Provide the [x, y] coordinate of the cell's center where the given text is located.  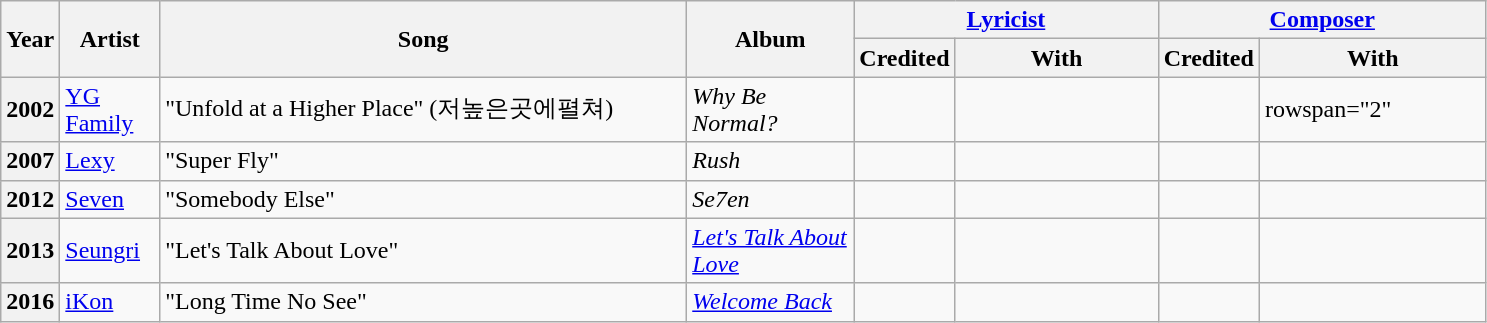
Se7en [770, 199]
2007 [30, 161]
Welcome Back [770, 302]
Song [424, 39]
Seungri [110, 250]
2016 [30, 302]
Composer [1322, 20]
Artist [110, 39]
Rush [770, 161]
Let's Talk About Love [770, 250]
iKon [110, 302]
2002 [30, 110]
YG Family [110, 110]
"Long Time No See" [424, 302]
"Let's Talk About Love" [424, 250]
Lexy [110, 161]
Year [30, 39]
Why Be Normal? [770, 110]
Lyricist [1006, 20]
"Somebody Else" [424, 199]
rowspan="2" [1372, 110]
2012 [30, 199]
"Unfold at a Higher Place" (저높은곳에펼쳐) [424, 110]
2013 [30, 250]
Album [770, 39]
"Super Fly" [424, 161]
Seven [110, 199]
